Detect which cell encompasses the target text, then output its [X, Y] center coordinate. 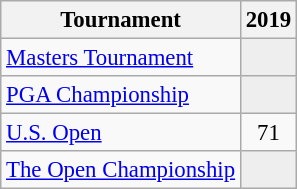
71 [268, 133]
PGA Championship [121, 95]
U.S. Open [121, 133]
2019 [268, 20]
Tournament [121, 20]
Masters Tournament [121, 58]
The Open Championship [121, 170]
